Identify which cell holds the provided text, then report its [x, y] central coordinate. 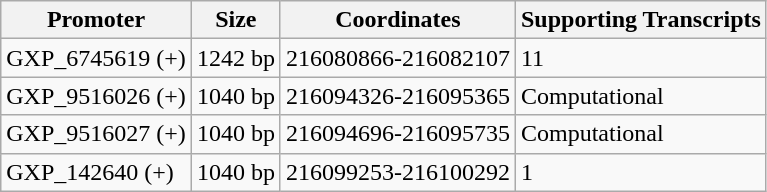
GXP_142640 (+) [96, 172]
216099253-216100292 [398, 172]
Size [236, 20]
1242 bp [236, 58]
GXP_9516027 (+) [96, 134]
1 [640, 172]
GXP_6745619 (+) [96, 58]
Supporting Transcripts [640, 20]
Promoter [96, 20]
GXP_9516026 (+) [96, 96]
Coordinates [398, 20]
11 [640, 58]
216080866-216082107 [398, 58]
216094696-216095735 [398, 134]
216094326-216095365 [398, 96]
